Output the [x, y] coordinate of the center of the cell containing the given text.  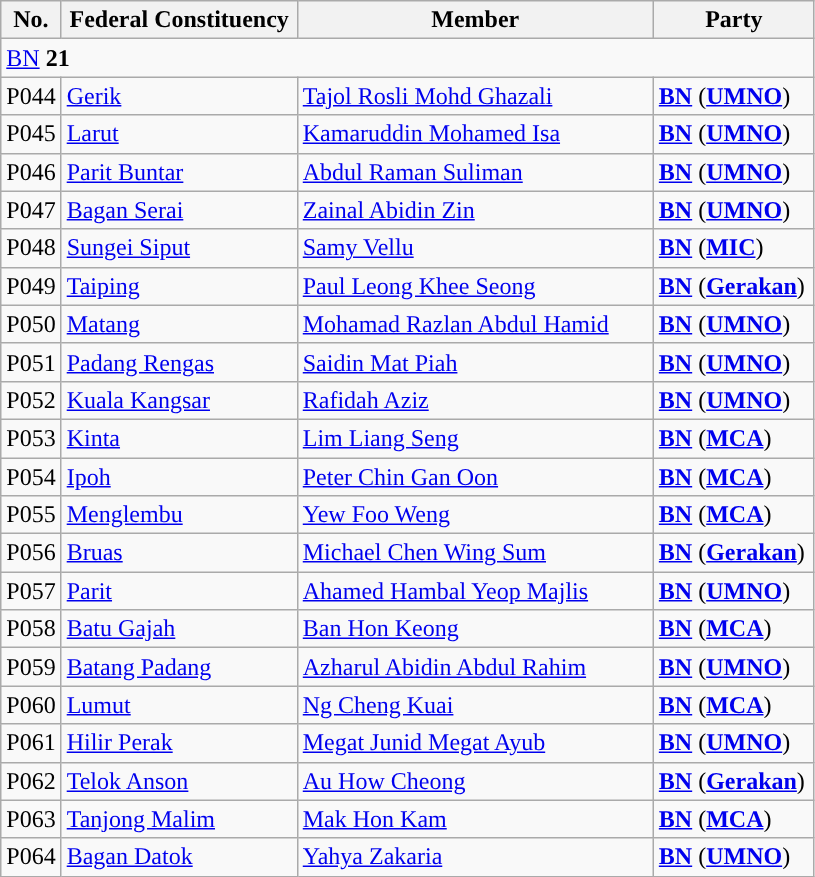
Abdul Raman Suliman [475, 172]
Batang Padang [179, 667]
Gerik [179, 96]
Bagan Serai [179, 210]
Bagan Datok [179, 857]
Parit Buntar [179, 172]
P061 [31, 743]
Larut [179, 134]
Ahamed Hambal Yeop Majlis [475, 591]
P053 [31, 438]
P044 [31, 96]
Mak Hon Kam [475, 819]
Kinta [179, 438]
P063 [31, 819]
Rafidah Aziz [475, 400]
Party [734, 20]
Hilir Perak [179, 743]
P048 [31, 248]
Federal Constituency [179, 20]
P049 [31, 286]
Yew Foo Weng [475, 515]
No. [31, 20]
Parit [179, 591]
P057 [31, 591]
P052 [31, 400]
Michael Chen Wing Sum [475, 553]
P059 [31, 667]
Tajol Rosli Mohd Ghazali [475, 96]
Taiping [179, 286]
Peter Chin Gan Oon [475, 477]
Lim Liang Seng [475, 438]
Yahya Zakaria [475, 857]
Ng Cheng Kuai [475, 705]
Menglembu [179, 515]
Au How Cheong [475, 781]
Mohamad Razlan Abdul Hamid [475, 324]
Ban Hon Keong [475, 629]
P047 [31, 210]
Lumut [179, 705]
Samy Vellu [475, 248]
P058 [31, 629]
Member [475, 20]
P055 [31, 515]
Batu Gajah [179, 629]
Kamaruddin Mohamed Isa [475, 134]
P050 [31, 324]
Saidin Mat Piah [475, 362]
P056 [31, 553]
P064 [31, 857]
P046 [31, 172]
BN 21 [408, 58]
Sungei Siput [179, 248]
P060 [31, 705]
Matang [179, 324]
P054 [31, 477]
Telok Anson [179, 781]
Ipoh [179, 477]
BN (MIC) [734, 248]
Tanjong Malim [179, 819]
Paul Leong Khee Seong [475, 286]
Zainal Abidin Zin [475, 210]
P062 [31, 781]
Azharul Abidin Abdul Rahim [475, 667]
P045 [31, 134]
P051 [31, 362]
Megat Junid Megat Ayub [475, 743]
Bruas [179, 553]
Padang Rengas [179, 362]
Kuala Kangsar [179, 400]
